Provide the (x, y) coordinate of the cell's center where the given text is located.  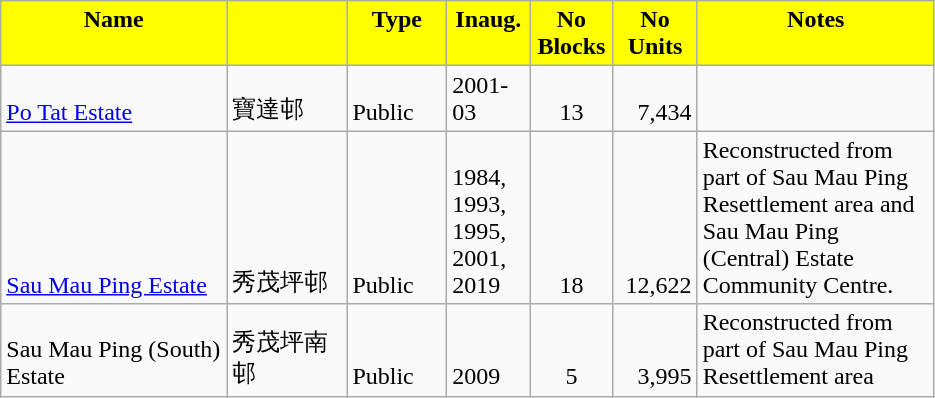
7,434 (655, 98)
寶達邨 (287, 98)
13 (572, 98)
2009 (488, 350)
12,622 (655, 218)
2001-03 (488, 98)
1984, 1993, 1995, 2001, 2019 (488, 218)
18 (572, 218)
Reconstructed from part of Sau Mau Ping Resettlement area (816, 350)
5 (572, 350)
Sau Mau Ping (South) Estate (114, 350)
Inaug. (488, 34)
3,995 (655, 350)
秀茂坪南邨 (287, 350)
Po Tat Estate (114, 98)
Sau Mau Ping Estate (114, 218)
Notes (816, 34)
No Units (655, 34)
秀茂坪邨 (287, 218)
Type (397, 34)
Name (114, 34)
No Blocks (572, 34)
Reconstructed from part of Sau Mau Ping Resettlement area and Sau Mau Ping (Central) Estate Community Centre. (816, 218)
